Detect which cell encompasses the target text, then output its (X, Y) center coordinate. 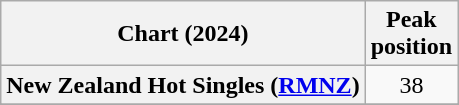
Chart (2024) (183, 34)
38 (411, 85)
Peakposition (411, 34)
New Zealand Hot Singles (RMNZ) (183, 85)
